Pinpoint the cell where the given text exists, returning its (x, y) midpoint coordinate. 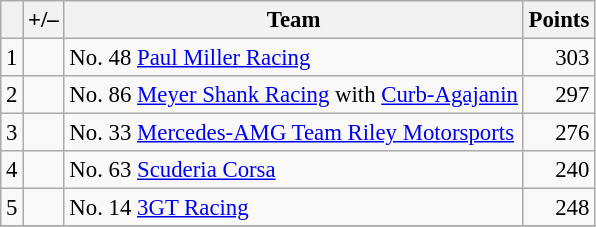
248 (558, 208)
No. 33 Mercedes-AMG Team Riley Motorsports (294, 133)
240 (558, 170)
5 (12, 208)
No. 86 Meyer Shank Racing with Curb-Agajanin (294, 95)
1 (12, 58)
No. 14 3GT Racing (294, 208)
2 (12, 95)
303 (558, 58)
Points (558, 20)
297 (558, 95)
No. 63 Scuderia Corsa (294, 170)
3 (12, 133)
No. 48 Paul Miller Racing (294, 58)
276 (558, 133)
4 (12, 170)
+/– (44, 20)
Team (294, 20)
